For the text-containing cell, return its midpoint in [x, y] coordinate format. 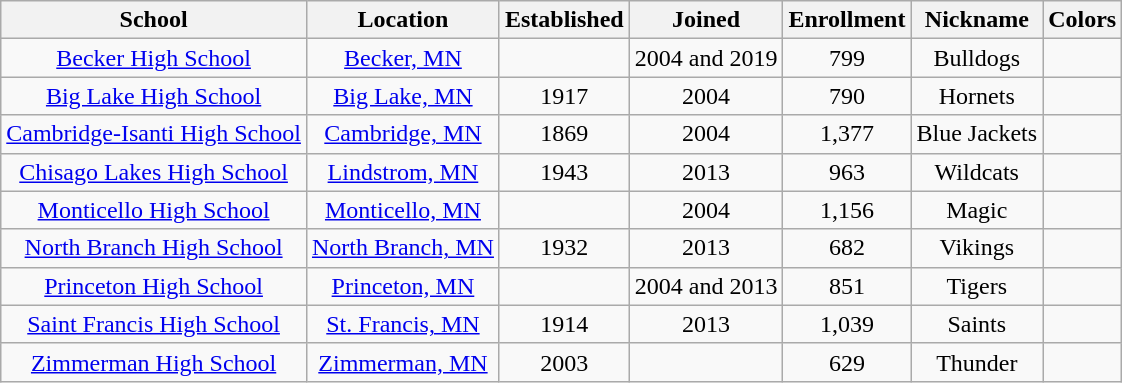
682 [847, 248]
St. Francis, MN [402, 324]
Hornets [977, 96]
Zimmerman High School [154, 362]
Saint Francis High School [154, 324]
Monticello High School [154, 210]
1917 [564, 96]
Nickname [977, 20]
Zimmerman, MN [402, 362]
Joined [706, 20]
Princeton, MN [402, 286]
Princeton High School [154, 286]
Monticello, MN [402, 210]
Wildcats [977, 172]
Lindstrom, MN [402, 172]
Saints [977, 324]
Tigers [977, 286]
Big Lake High School [154, 96]
Established [564, 20]
Becker, MN [402, 58]
Chisago Lakes High School [154, 172]
Vikings [977, 248]
Cambridge, MN [402, 134]
2004 and 2013 [706, 286]
Big Lake, MN [402, 96]
Enrollment [847, 20]
790 [847, 96]
Colors [1082, 20]
2004 and 2019 [706, 58]
North Branch High School [154, 248]
School [154, 20]
North Branch, MN [402, 248]
Location [402, 20]
Cambridge-Isanti High School [154, 134]
1,039 [847, 324]
851 [847, 286]
Magic [977, 210]
629 [847, 362]
1914 [564, 324]
1943 [564, 172]
1,156 [847, 210]
Bulldogs [977, 58]
Becker High School [154, 58]
1,377 [847, 134]
799 [847, 58]
1869 [564, 134]
Thunder [977, 362]
1932 [564, 248]
963 [847, 172]
Blue Jackets [977, 134]
2003 [564, 362]
